Scan for the cell matching the given text and deliver its [X, Y] coordinate at center. 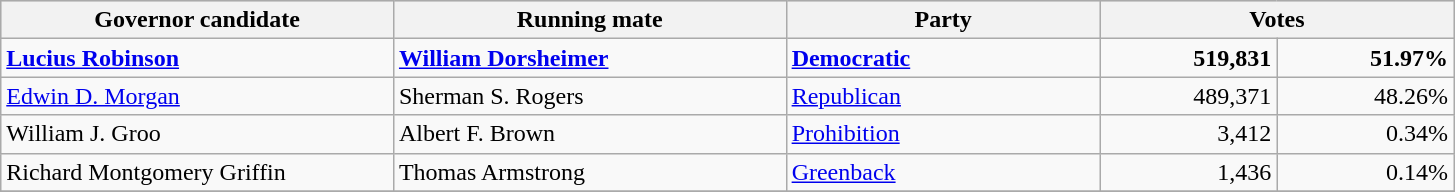
Lucius Robinson [198, 58]
Party [943, 20]
519,831 [1188, 58]
1,436 [1188, 172]
Democratic [943, 58]
51.97% [1366, 58]
Greenback [943, 172]
William Dorsheimer [590, 58]
Edwin D. Morgan [198, 96]
Richard Montgomery Griffin [198, 172]
48.26% [1366, 96]
489,371 [1188, 96]
0.14% [1366, 172]
Running mate [590, 20]
Prohibition [943, 134]
0.34% [1366, 134]
Governor candidate [198, 20]
Thomas Armstrong [590, 172]
William J. Groo [198, 134]
Republican [943, 96]
Sherman S. Rogers [590, 96]
Votes [1276, 20]
Albert F. Brown [590, 134]
3,412 [1188, 134]
